For the text-containing cell, return its midpoint in [X, Y] coordinate format. 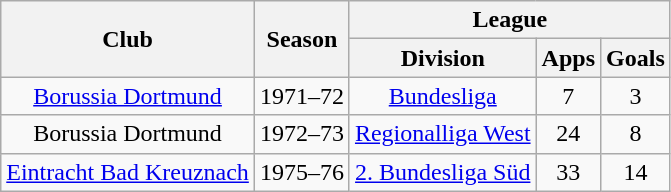
14 [636, 172]
Regionalliga West [442, 134]
Division [442, 58]
Goals [636, 58]
7 [568, 96]
Bundesliga [442, 96]
2. Bundesliga Süd [442, 172]
League [510, 20]
Apps [568, 58]
1971–72 [302, 96]
Eintracht Bad Kreuznach [128, 172]
3 [636, 96]
1972–73 [302, 134]
24 [568, 134]
33 [568, 172]
Club [128, 39]
8 [636, 134]
Season [302, 39]
1975–76 [302, 172]
